Output the (X, Y) coordinate of the center of the cell containing the given text.  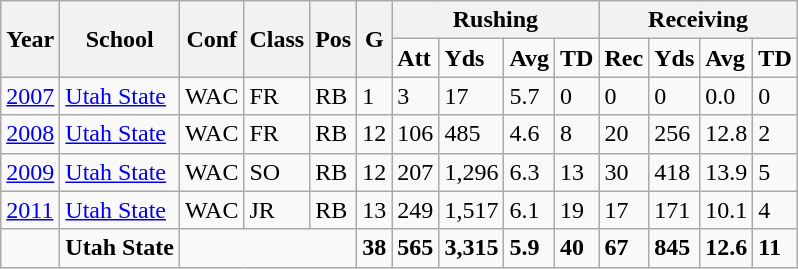
418 (674, 172)
6.3 (530, 172)
485 (472, 134)
5 (775, 172)
SO (277, 172)
207 (416, 172)
Conf (212, 39)
1,517 (472, 210)
1,296 (472, 172)
10.1 (726, 210)
5.9 (530, 248)
Receiving (698, 20)
845 (674, 248)
19 (577, 210)
0.0 (726, 96)
Rec (624, 58)
Rushing (496, 20)
6.1 (530, 210)
171 (674, 210)
Year (30, 39)
5.7 (530, 96)
JR (277, 210)
1 (374, 96)
2009 (30, 172)
13.9 (726, 172)
256 (674, 134)
20 (624, 134)
2 (775, 134)
40 (577, 248)
2007 (30, 96)
Class (277, 39)
565 (416, 248)
Pos (334, 39)
3 (416, 96)
8 (577, 134)
3,315 (472, 248)
4 (775, 210)
G (374, 39)
249 (416, 210)
11 (775, 248)
38 (374, 248)
106 (416, 134)
30 (624, 172)
67 (624, 248)
12.6 (726, 248)
Att (416, 58)
2008 (30, 134)
12.8 (726, 134)
School (120, 39)
4.6 (530, 134)
2011 (30, 210)
